Scan for the cell matching the given text and deliver its [X, Y] coordinate at center. 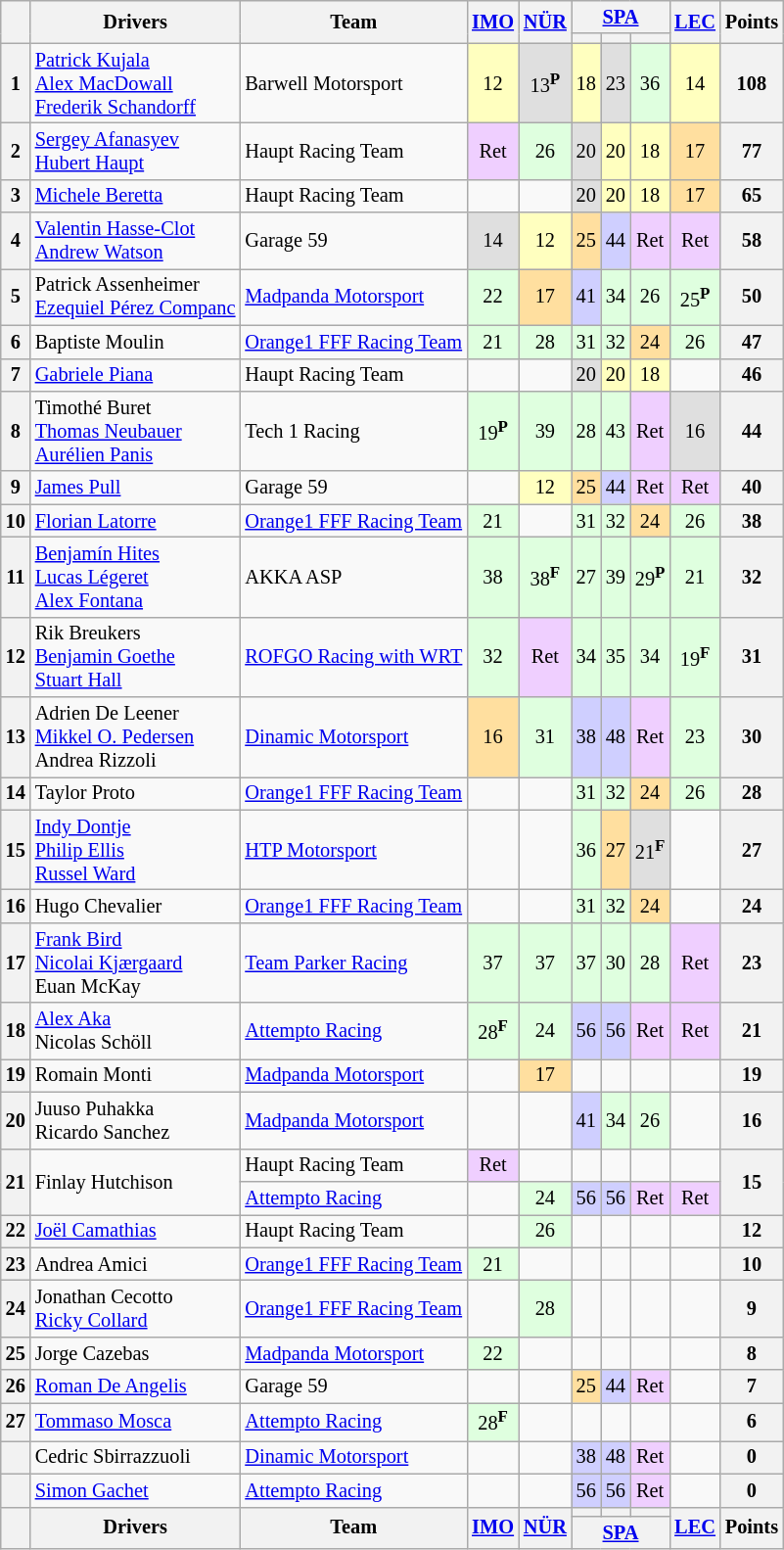
Hugo Chevalier [135, 906]
Benjamín Hites Lucas Légeret Alex Fontana [135, 577]
Juuso Puhakka Ricardo Sanchez [135, 1120]
1 [16, 83]
11 [16, 577]
Indy Dontje Philip Ellis Russel Ward [135, 850]
2 [16, 151]
Romain Monti [135, 1075]
Rik Breukers Benjamin Goethe Stuart Hall [135, 657]
Alex Aka Nicolas Schöll [135, 1031]
65 [752, 196]
Team Parker Racing [353, 963]
4 [16, 241]
38F [545, 577]
25P [695, 297]
13 [16, 737]
Joël Camathias [135, 1231]
13P [545, 83]
Cedric Sbirrazzuoli [135, 1457]
Patrick Assenheimer Ezequiel Pérez Companc [135, 297]
Adrien De Leener Mikkel O. Pedersen Andrea Rizzoli [135, 737]
Andrea Amici [135, 1264]
Jorge Cazebas [135, 1353]
Finlay Hutchison [135, 1181]
46 [752, 375]
21F [650, 850]
43 [616, 431]
ROFGO Racing with WRT [353, 657]
Barwell Motorsport [353, 83]
77 [752, 151]
47 [752, 342]
Tech 1 Racing [353, 431]
108 [752, 83]
29P [650, 577]
19F [695, 657]
Florian Latorre [135, 521]
HTP Motorsport [353, 850]
40 [752, 488]
Sergey Afanasyev Hubert Haupt [135, 151]
Roman De Angelis [135, 1386]
James Pull [135, 488]
AKKA ASP [353, 577]
Simon Gachet [135, 1490]
19P [493, 431]
Baptiste Moulin [135, 342]
Jonathan Cecotto Ricky Collard [135, 1308]
35 [616, 657]
58 [752, 241]
Valentin Hasse-Clot Andrew Watson [135, 241]
Patrick Kujala Alex MacDowall Frederik Schandorff [135, 83]
Gabriele Piana [135, 375]
3 [16, 196]
Timothé Buret Thomas Neubauer Aurélien Panis [135, 431]
5 [16, 297]
50 [752, 297]
Michele Beretta [135, 196]
Taylor Proto [135, 793]
Frank Bird Nicolai Kjærgaard Euan McKay [135, 963]
Tommaso Mosca [135, 1422]
